Identify which cell holds the provided text, then report its [x, y] central coordinate. 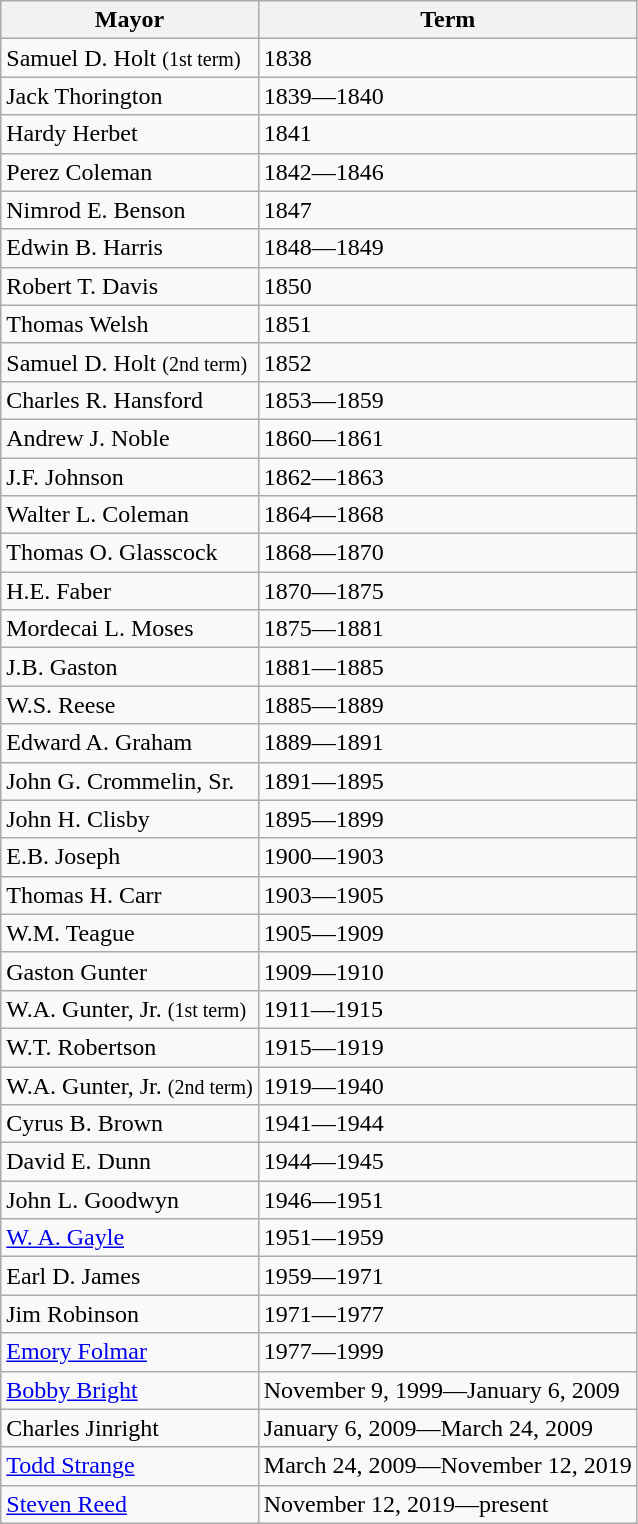
Walter L. Coleman [130, 515]
David E. Dunn [130, 1162]
1860—1861 [448, 438]
1838 [448, 58]
1862—1863 [448, 477]
Hardy Herbet [130, 134]
Samuel D. Holt (2nd term) [130, 362]
W.T. Robertson [130, 1047]
Charles R. Hansford [130, 400]
1971—1977 [448, 1314]
Emory Folmar [130, 1352]
Robert T. Davis [130, 286]
1895—1899 [448, 819]
1842—1846 [448, 172]
1959—1971 [448, 1276]
1875—1881 [448, 629]
1911—1915 [448, 1009]
1946—1951 [448, 1200]
1944—1945 [448, 1162]
November 9, 1999—January 6, 2009 [448, 1390]
1977—1999 [448, 1352]
1864—1868 [448, 515]
Todd Strange [130, 1466]
John G. Crommelin, Sr. [130, 781]
November 12, 2019—present [448, 1504]
W.A. Gunter, Jr. (1st term) [130, 1009]
E.B. Joseph [130, 857]
1851 [448, 324]
1903—1905 [448, 895]
Jack Thorington [130, 96]
1900—1903 [448, 857]
1881—1885 [448, 667]
Earl D. James [130, 1276]
1919—1940 [448, 1085]
Thomas O. Glasscock [130, 553]
1909—1910 [448, 971]
W.S. Reese [130, 705]
Andrew J. Noble [130, 438]
1839—1840 [448, 96]
1870—1875 [448, 591]
1841 [448, 134]
W. A. Gayle [130, 1238]
Jim Robinson [130, 1314]
Mayor [130, 20]
1915—1919 [448, 1047]
1852 [448, 362]
Samuel D. Holt (1st term) [130, 58]
1868—1870 [448, 553]
1951—1959 [448, 1238]
W.A. Gunter, Jr. (2nd term) [130, 1085]
1889—1891 [448, 743]
Thomas Welsh [130, 324]
John H. Clisby [130, 819]
Term [448, 20]
1905—1909 [448, 933]
1885—1889 [448, 705]
Thomas H. Carr [130, 895]
1853—1859 [448, 400]
Steven Reed [130, 1504]
Charles Jinright [130, 1428]
1847 [448, 210]
Edward A. Graham [130, 743]
January 6, 2009—March 24, 2009 [448, 1428]
Bobby Bright [130, 1390]
1891—1895 [448, 781]
Gaston Gunter [130, 971]
1848—1849 [448, 248]
J.F. Johnson [130, 477]
Nimrod E. Benson [130, 210]
H.E. Faber [130, 591]
John L. Goodwyn [130, 1200]
Edwin B. Harris [130, 248]
1941—1944 [448, 1124]
March 24, 2009—November 12, 2019 [448, 1466]
1850 [448, 286]
Mordecai L. Moses [130, 629]
Cyrus B. Brown [130, 1124]
W.M. Teague [130, 933]
J.B. Gaston [130, 667]
Perez Coleman [130, 172]
